Capture the cell that displays the provided text and extract its (x, y) central coordinate. 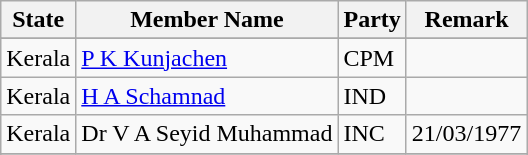
Dr V A Seyid Muhammad (207, 134)
State (38, 20)
Party (372, 20)
21/03/1977 (466, 134)
H A Schamnad (207, 96)
P K Kunjachen (207, 58)
Member Name (207, 20)
CPM (372, 58)
Remark (466, 20)
IND (372, 96)
INC (372, 134)
